Provide the [x, y] coordinate of the cell's center where the given text is located.  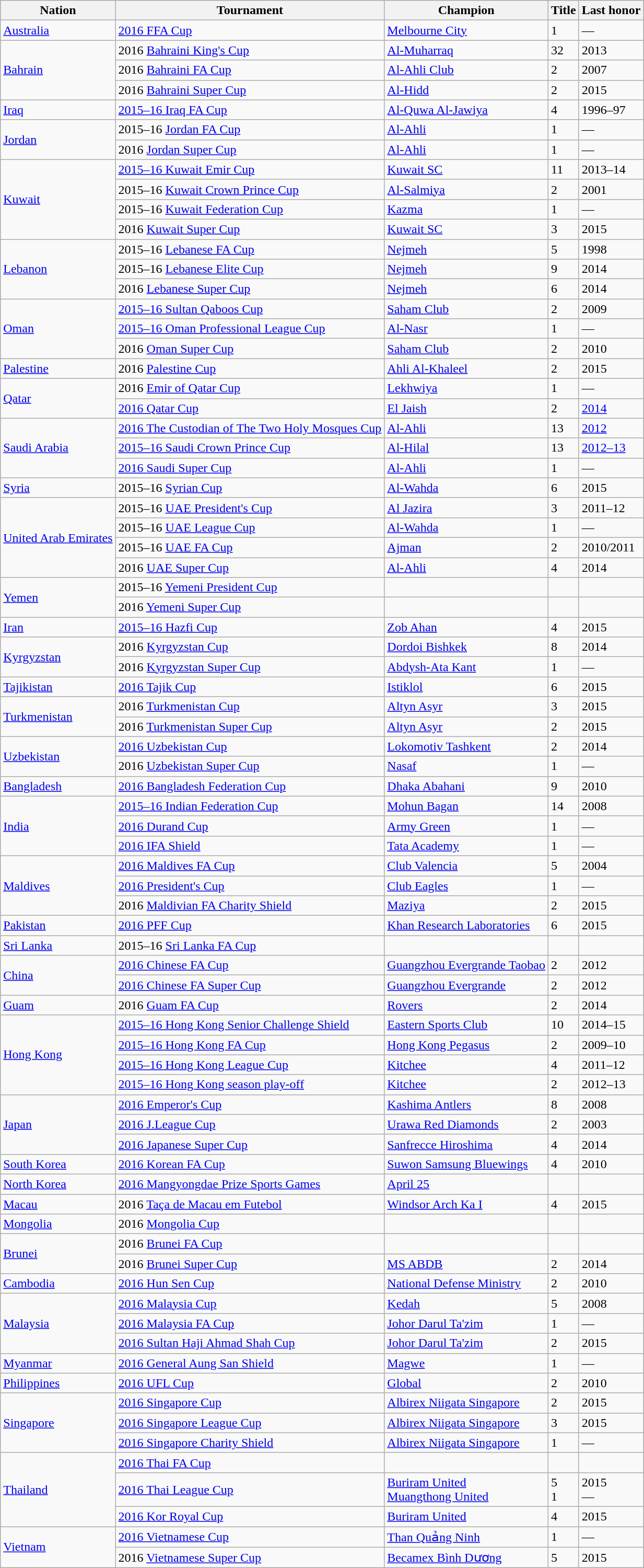
Palestine [58, 368]
2016 Uzbekistan Super Cup [250, 766]
Tournament [250, 10]
2016 Qatar Cup [250, 408]
2016 Bahraini Super Cup [250, 90]
Bahrain [58, 70]
Kazma [466, 209]
Jordan [58, 140]
Magwe [466, 1363]
Sanfrecce Hiroshima [466, 1144]
2015–16 UAE President's Cup [250, 508]
2015–16 Kuwait Crown Prince Cup [250, 189]
2016 FFA Cup [250, 30]
2016 President's Cup [250, 886]
2009–10 [611, 1045]
Hong Kong [58, 1055]
Istiklol [466, 687]
Lebanon [58, 269]
2016 Malaysia FA Cup [250, 1323]
Bangladesh [58, 786]
2016 Bahraini King's Cup [250, 50]
2016 Mongolia Cup [250, 1224]
2015–16 Saudi Crown Prince Cup [250, 448]
2016 Emir of Qatar Cup [250, 388]
China [58, 975]
Zob Ahan [466, 627]
2016 Palestine Cup [250, 368]
2016 Tajik Cup [250, 687]
Last honor [611, 10]
Urawa Red Diamonds [466, 1124]
Guangzhou Evergrande Taobao [466, 965]
2016 Chinese FA Super Cup [250, 985]
2015–16 Iraq FA Cup [250, 110]
2015–16 Hong Kong season play-off [250, 1085]
Tata Academy [466, 846]
2016 UAE Super Cup [250, 567]
Melbourne City [466, 30]
Lekhwiya [466, 388]
2016 Bahraini FA Cup [250, 70]
Mohun Bagan [466, 806]
North Korea [58, 1184]
2016 Japanese Super Cup [250, 1144]
Turkmenistan [58, 717]
2016 Kyrgyzstan Cup [250, 647]
Oman [58, 329]
2016 Singapore League Cup [250, 1423]
MS ABDB [466, 1264]
Hong Kong Pegasus [466, 1045]
2016 Saudi Super Cup [250, 468]
2016 Kor Royal Cup [250, 1516]
Club Valencia [466, 866]
Suwon Samsung Bluewings [466, 1164]
2015–16 Hong Kong League Cup [250, 1065]
Eastern Sports Club [466, 1025]
Singapore [58, 1423]
2016 Singapore Cup [250, 1403]
Dhaka Abahani [466, 786]
2015–16 Jordan FA Cup [250, 130]
2015–16 Sultan Qaboos Cup [250, 309]
11 [564, 169]
Al-Nasr [466, 329]
2016 Maldivian FA Charity Shield [250, 906]
2015–16 Sri Lanka FA Cup [250, 946]
Japan [58, 1124]
2016 Mangyongdae Prize Sports Games [250, 1184]
2014–15 [611, 1025]
2016 Durand Cup [250, 826]
Vietnam [58, 1547]
2016 Singapore Charity Shield [250, 1443]
2016 Brunei FA Cup [250, 1244]
10 [564, 1025]
2015–16 Lebanese Elite Cup [250, 269]
51 [564, 1490]
2016 Thai FA Cup [250, 1462]
Windsor Arch Ka I [466, 1204]
Al-Hidd [466, 90]
Qatar [58, 398]
Iraq [58, 110]
Al-Hilal [466, 448]
Nation [58, 10]
National Defense Ministry [466, 1284]
Buriram United [466, 1516]
Tajikistan [58, 687]
Uzbekistan [58, 756]
Al-Ahli Club [466, 70]
2010/2011 [611, 547]
2016 Emperor's Cup [250, 1104]
Nasaf [466, 766]
1996–97 [611, 110]
2016 Lebanese Super Cup [250, 289]
Kyrgyzstan [58, 657]
Title [564, 10]
2015–16 Indian Federation Cup [250, 806]
Australia [58, 30]
Al Jazira [466, 508]
Maldives [58, 885]
Malaysia [58, 1323]
Champion [466, 10]
2016 Kyrgyzstan Super Cup [250, 667]
2001 [611, 189]
Sri Lanka [58, 946]
Guangzhou Evergrande [466, 985]
2016 Turkmenistan Super Cup [250, 727]
2004 [611, 866]
2016 UFL Cup [250, 1383]
Philippines [58, 1383]
2016 Jordan Super Cup [250, 149]
2015–16 Oman Professional League Cup [250, 329]
2016 Kuwait Super Cup [250, 229]
Al-Salmiya [466, 189]
Saudi Arabia [58, 448]
14 [564, 806]
Maziya [466, 906]
2016 Guam FA Cup [250, 1005]
Kashima Antlers [466, 1104]
Kedah [466, 1304]
2016 Maldives FA Cup [250, 866]
2013–14 [611, 169]
2016 The Custodian of The Two Holy Mosques Cup [250, 428]
Lokomotiv Tashkent [466, 746]
2016 PFF Cup [250, 926]
Ahli Al-Khaleel [466, 368]
32 [564, 50]
2016 Hun Sen Cup [250, 1284]
Dordoi Bishkek [466, 647]
2015–16 Hong Kong Senior Challenge Shield [250, 1025]
2009 [611, 309]
2007 [611, 70]
Becamex Bình Dương [466, 1558]
Khan Research Laboratories [466, 926]
Guam [58, 1005]
El Jaish [466, 408]
2016 Vietnamese Super Cup [250, 1558]
Global [466, 1383]
2016 General Aung San Shield [250, 1363]
Abdysh-Ata Kant [466, 667]
South Korea [58, 1164]
United Arab Emirates [58, 537]
2016 Taça de Macau em Futebol [250, 1204]
April 25 [466, 1184]
Cambodia [58, 1284]
India [58, 826]
2016 IFA Shield [250, 846]
2015–16 Hong Kong FA Cup [250, 1045]
Syria [58, 488]
2016 Bangladesh Federation Cup [250, 786]
2015–16 Yemeni President Cup [250, 587]
Iran [58, 627]
Kuwait [58, 199]
2016 Turkmenistan Cup [250, 707]
2015–16 Kuwait Federation Cup [250, 209]
2016 Chinese FA Cup [250, 965]
2016 Brunei Super Cup [250, 1264]
Myanmar [58, 1363]
2015–16 UAE FA Cup [250, 547]
2015–16 Lebanese FA Cup [250, 249]
Mongolia [58, 1224]
2016 J.League Cup [250, 1124]
Macau [58, 1204]
2016 Oman Super Cup [250, 349]
Brunei [58, 1254]
2015–16 UAE League Cup [250, 527]
2016 Uzbekistan Cup [250, 746]
2016 Korean FA Cup [250, 1164]
2015–16 Hazfi Cup [250, 627]
Pakistan [58, 926]
2003 [611, 1124]
2015— [611, 1490]
2015–16 Syrian Cup [250, 488]
Yemen [58, 597]
1998 [611, 249]
2016 Yemeni Super Cup [250, 607]
2016 Malaysia Cup [250, 1304]
Al-Muharraq [466, 50]
2016 Vietnamese Cup [250, 1537]
2016 Sultan Haji Ahmad Shah Cup [250, 1343]
Rovers [466, 1005]
2016 Thai League Cup [250, 1490]
Army Green [466, 826]
2013 [611, 50]
Buriram UnitedMuangthong United [466, 1490]
Ajman [466, 547]
Al-Quwa Al-Jawiya [466, 110]
2015–16 Kuwait Emir Cup [250, 169]
Club Eagles [466, 886]
Than Quảng Ninh [466, 1537]
Thailand [58, 1490]
